Scan for the cell matching the given text and deliver its [X, Y] coordinate at center. 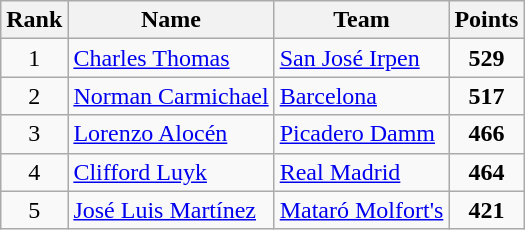
421 [486, 210]
Real Madrid [362, 172]
466 [486, 134]
Picadero Damm [362, 134]
Barcelona [362, 96]
Points [486, 20]
3 [34, 134]
José Luis Martínez [171, 210]
1 [34, 58]
2 [34, 96]
Clifford Luyk [171, 172]
Rank [34, 20]
4 [34, 172]
Team [362, 20]
San José Irpen [362, 58]
Norman Carmichael [171, 96]
517 [486, 96]
Name [171, 20]
5 [34, 210]
464 [486, 172]
529 [486, 58]
Mataró Molfort's [362, 210]
Lorenzo Alocén [171, 134]
Charles Thomas [171, 58]
